Identify which cell holds the provided text, then report its [x, y] central coordinate. 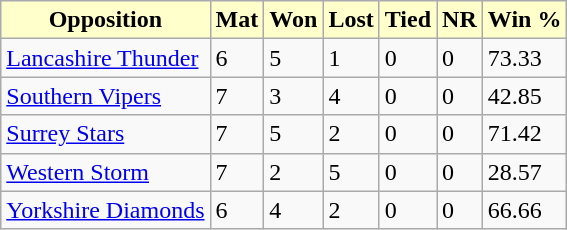
1 [351, 58]
73.33 [524, 58]
Win % [524, 20]
Tied [408, 20]
28.57 [524, 172]
66.66 [524, 210]
Mat [237, 20]
Won [294, 20]
42.85 [524, 96]
Yorkshire Diamonds [106, 210]
3 [294, 96]
Surrey Stars [106, 134]
Western Storm [106, 172]
Opposition [106, 20]
Southern Vipers [106, 96]
Lancashire Thunder [106, 58]
71.42 [524, 134]
NR [460, 20]
Lost [351, 20]
